Scan for the cell matching the given text and deliver its (x, y) coordinate at center. 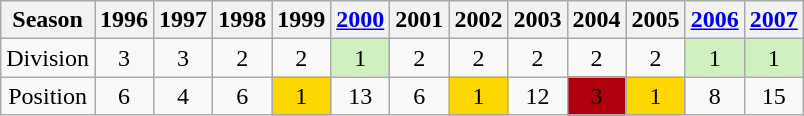
2003 (538, 20)
2005 (656, 20)
2004 (596, 20)
2007 (774, 20)
Position (48, 96)
Division (48, 58)
1998 (242, 20)
1996 (124, 20)
15 (774, 96)
8 (714, 96)
2000 (360, 20)
1997 (184, 20)
4 (184, 96)
Season (48, 20)
2006 (714, 20)
1999 (302, 20)
2002 (478, 20)
2001 (420, 20)
12 (538, 96)
13 (360, 96)
